From the cell containing the given text, extract its center point as (x, y) coordinate. 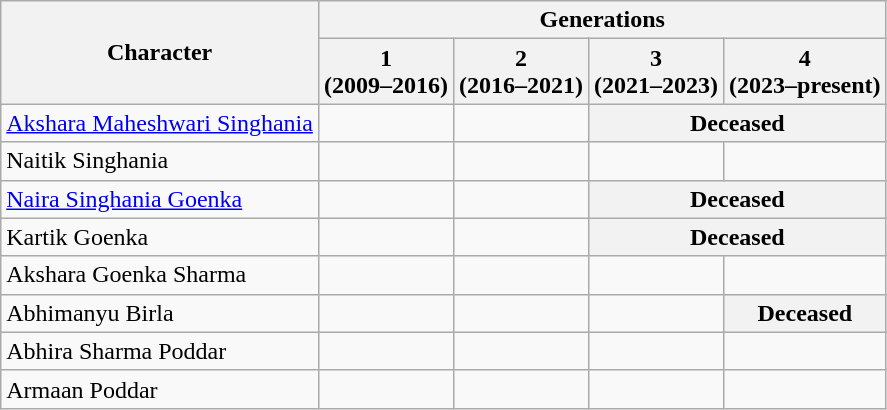
4(2023–present) (806, 72)
1(2009–2016) (386, 72)
Naira Singhania Goenka (160, 199)
2(2016–2021) (520, 72)
Akshara Goenka Sharma (160, 275)
Generations (602, 20)
Kartik Goenka (160, 237)
Naitik Singhania (160, 161)
3(2021–2023) (656, 72)
Abhimanyu Birla (160, 313)
Abhira Sharma Poddar (160, 351)
Armaan Poddar (160, 389)
Akshara Maheshwari Singhania (160, 123)
Character (160, 52)
